For the text-containing cell, return its midpoint in (X, Y) coordinate format. 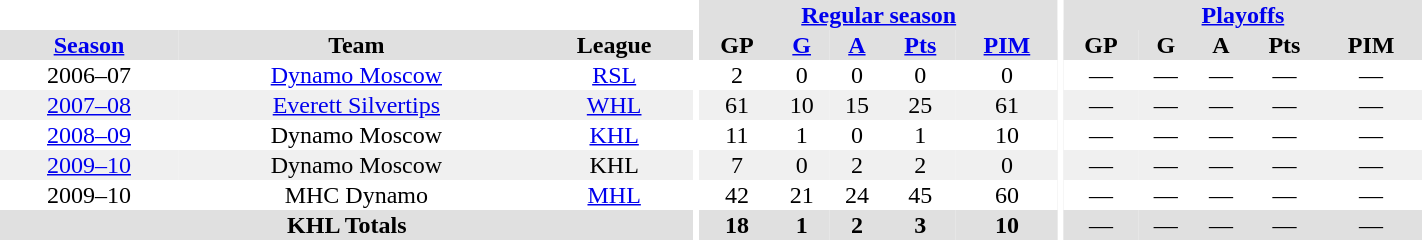
Regular season (879, 15)
MHL (614, 195)
2006–07 (89, 75)
3 (921, 225)
Team (356, 45)
45 (921, 195)
KHL Totals (347, 225)
42 (737, 195)
Season (89, 45)
Playoffs (1243, 15)
WHL (614, 105)
11 (737, 135)
24 (856, 195)
RSL (614, 75)
60 (1007, 195)
2008–09 (89, 135)
15 (856, 105)
Everett Silvertips (356, 105)
18 (737, 225)
MHC Dynamo (356, 195)
21 (802, 195)
7 (737, 165)
League (614, 45)
2007–08 (89, 105)
25 (921, 105)
